From the cell containing the given text, extract its center point as (x, y) coordinate. 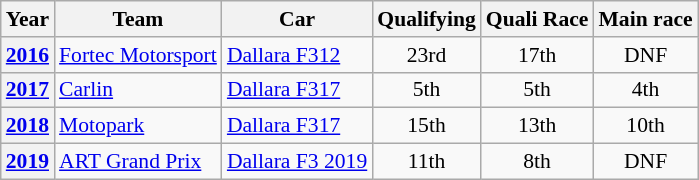
Qualifying (426, 19)
Fortec Motorsport (138, 55)
ART Grand Prix (138, 162)
2018 (28, 126)
Motopark (138, 126)
Carlin (138, 90)
10th (645, 126)
Quali Race (538, 19)
4th (645, 90)
23rd (426, 55)
Dallara F3 2019 (297, 162)
2016 (28, 55)
Dallara F312 (297, 55)
Car (297, 19)
8th (538, 162)
13th (538, 126)
2017 (28, 90)
2019 (28, 162)
15th (426, 126)
Team (138, 19)
Main race (645, 19)
17th (538, 55)
Year (28, 19)
11th (426, 162)
